Pinpoint the cell where the given text exists, returning its (x, y) midpoint coordinate. 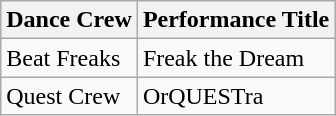
Freak the Dream (236, 58)
Quest Crew (70, 96)
Beat Freaks (70, 58)
Performance Title (236, 20)
OrQUESTra (236, 96)
Dance Crew (70, 20)
